Pinpoint the cell where the given text exists, returning its [X, Y] midpoint coordinate. 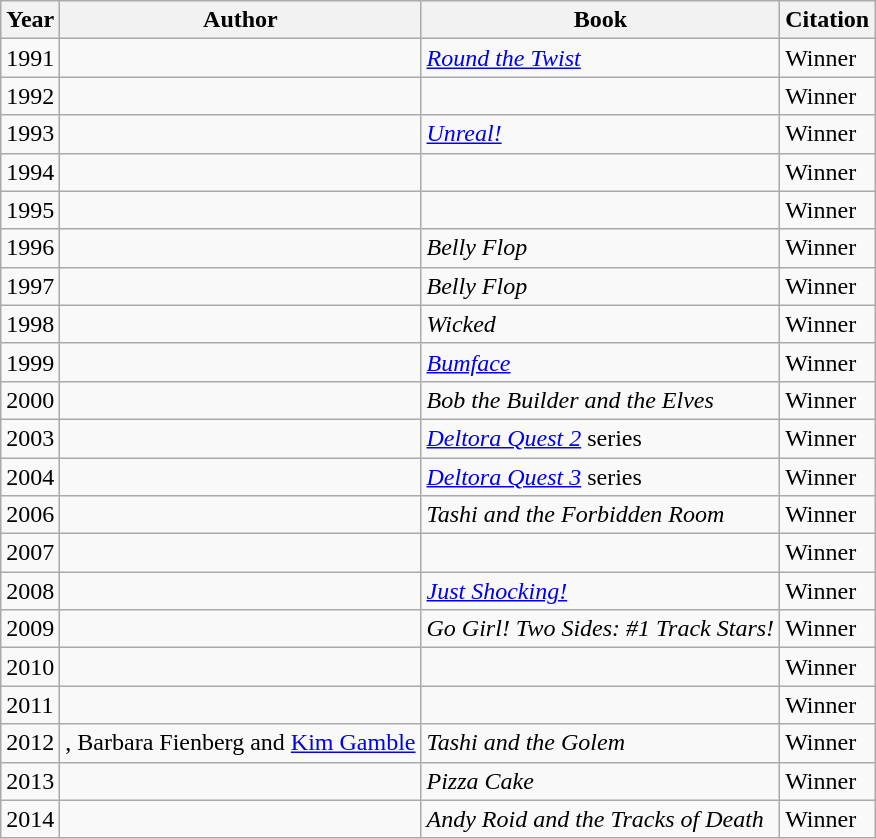
Bob the Builder and the Elves [600, 400]
2009 [30, 629]
Round the Twist [600, 58]
Tashi and the Forbidden Room [600, 515]
1996 [30, 248]
Unreal! [600, 134]
Just Shocking! [600, 591]
1997 [30, 286]
1998 [30, 324]
2008 [30, 591]
Tashi and the Golem [600, 743]
1994 [30, 172]
2003 [30, 438]
Bumface [600, 362]
1991 [30, 58]
2007 [30, 553]
2000 [30, 400]
Year [30, 20]
Citation [828, 20]
2014 [30, 819]
1993 [30, 134]
, Barbara Fienberg and Kim Gamble [240, 743]
1999 [30, 362]
1992 [30, 96]
2013 [30, 781]
Deltora Quest 2 series [600, 438]
Pizza Cake [600, 781]
1995 [30, 210]
2006 [30, 515]
Wicked [600, 324]
2010 [30, 667]
Book [600, 20]
Go Girl! Two Sides: #1 Track Stars! [600, 629]
Andy Roid and the Tracks of Death [600, 819]
Deltora Quest 3 series [600, 477]
2011 [30, 705]
2012 [30, 743]
2004 [30, 477]
Author [240, 20]
